Determine the (X, Y) coordinate at the center of the cell enclosing the given text.  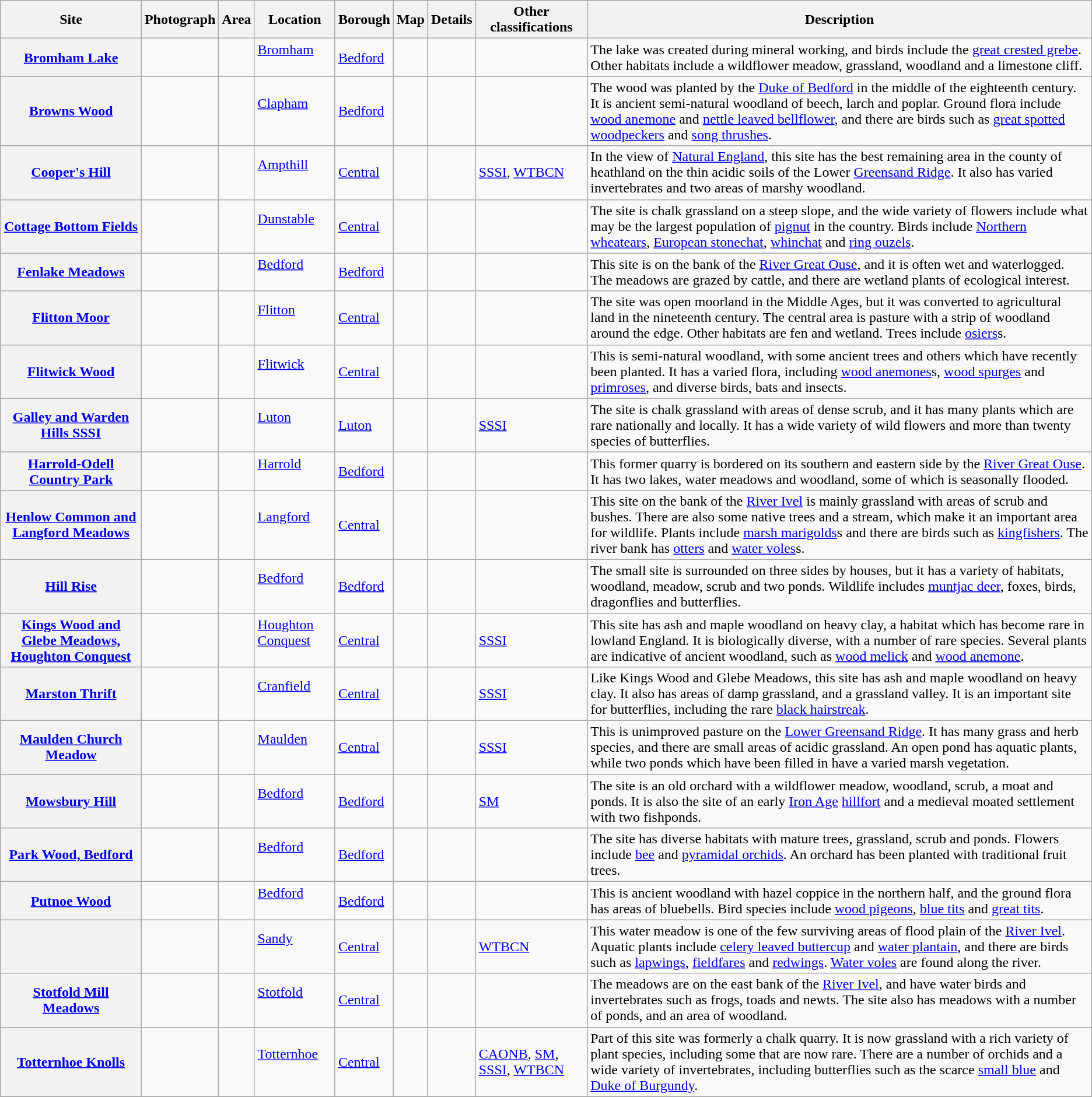
Kings Wood and Glebe Meadows, Houghton Conquest (71, 640)
Stotfold (295, 1000)
Mowsbury Hill (71, 801)
CAONB, SM, SSSI, WTBCN (531, 1061)
Totternhoe Knolls (71, 1061)
WTBCN (531, 947)
Maulden (295, 748)
Langford (295, 525)
Houghton Conquest (295, 640)
Map (411, 20)
Cranfield (295, 694)
Sandy (295, 947)
Clapham (295, 111)
Flitton (295, 318)
SM (531, 801)
Cooper's Hill (71, 173)
Flitwick (295, 371)
Putnoe Wood (71, 900)
Harrold (295, 471)
Bromham (295, 57)
Flitton Moor (71, 318)
Other classifications (531, 20)
Park Wood, Bedford (71, 855)
Stotfold Mill Meadows (71, 1000)
Photograph (180, 20)
Flitwick Wood (71, 371)
Galley and Warden Hills SSSI (71, 425)
SSSI, WTBCN (531, 173)
Description (840, 20)
Harrold-Odell Country Park (71, 471)
Marston Thrift (71, 694)
Ampthill (295, 173)
Hill Rise (71, 586)
Borough (364, 20)
Maulden Church Meadow (71, 748)
Site (71, 20)
Totternhoe (295, 1061)
Details (452, 20)
Dunstable (295, 226)
Henlow Common and Langford Meadows (71, 525)
Fenlake Meadows (71, 272)
Area (237, 20)
Location (295, 20)
Bromham Lake (71, 57)
Browns Wood (71, 111)
Cottage Bottom Fields (71, 226)
